Determine the (X, Y) coordinate at the center of the cell enclosing the given text.  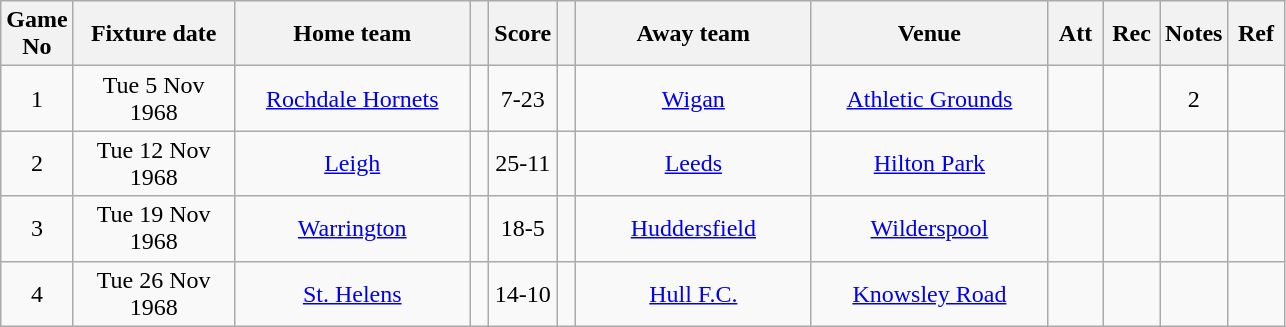
Leigh (352, 164)
Score (523, 34)
Rec (1132, 34)
Knowsley Road (929, 294)
7-23 (523, 98)
1 (37, 98)
Wigan (693, 98)
Home team (352, 34)
Hilton Park (929, 164)
Tue 5 Nov 1968 (154, 98)
4 (37, 294)
25-11 (523, 164)
14-10 (523, 294)
Fixture date (154, 34)
Tue 26 Nov 1968 (154, 294)
Att (1075, 34)
St. Helens (352, 294)
Huddersfield (693, 228)
3 (37, 228)
Hull F.C. (693, 294)
Leeds (693, 164)
Tue 19 Nov 1968 (154, 228)
Away team (693, 34)
Venue (929, 34)
Tue 12 Nov 1968 (154, 164)
18-5 (523, 228)
Athletic Grounds (929, 98)
Warrington (352, 228)
Game No (37, 34)
Notes (1194, 34)
Wilderspool (929, 228)
Rochdale Hornets (352, 98)
Ref (1256, 34)
